Return (x, y) of the center of cell containing provided text 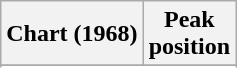
Peakposition (189, 34)
Chart (1968) (72, 34)
